Locate the cell with the specified text and output its (x, y) center coordinate. 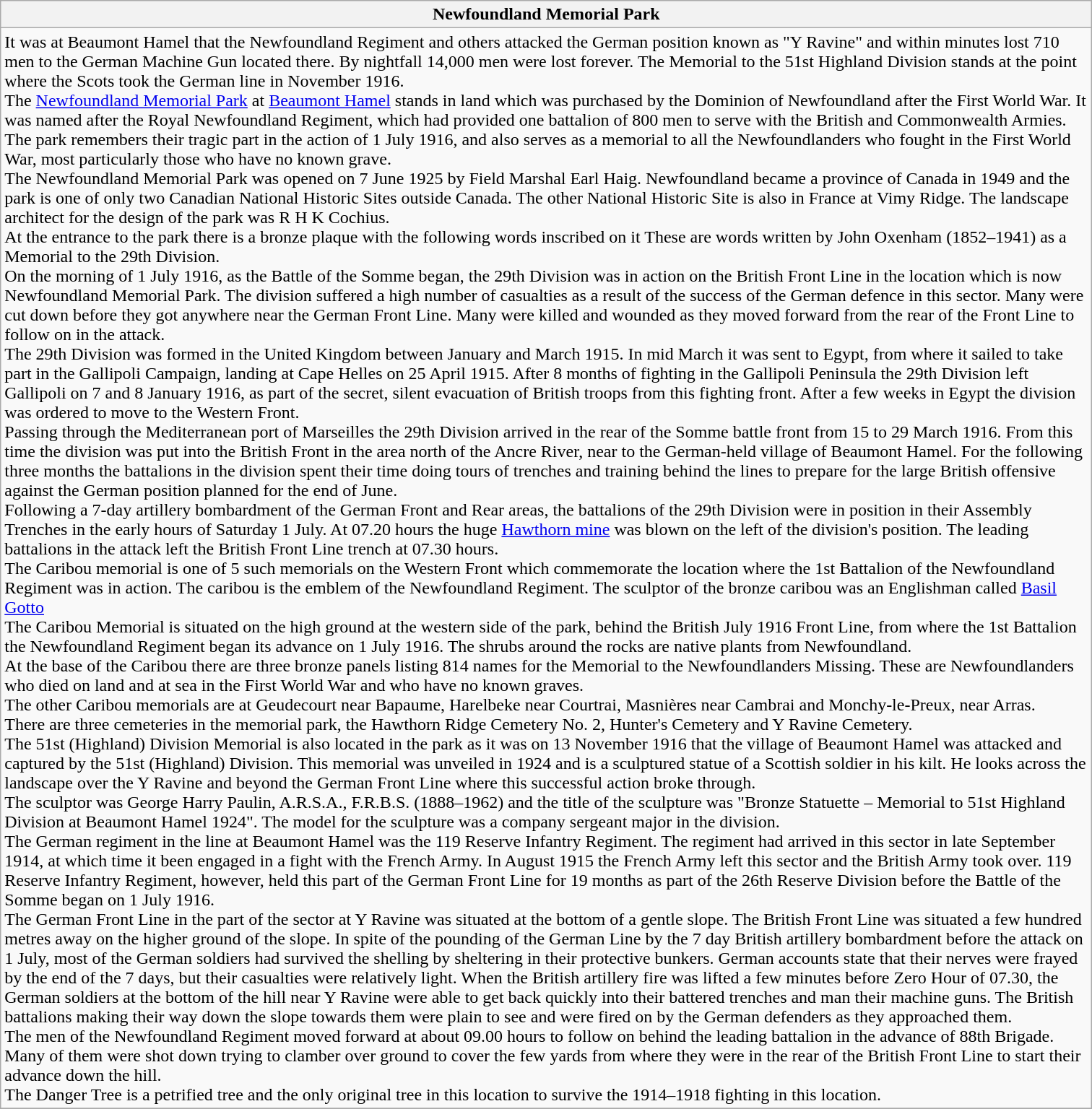
Newfoundland Memorial Park (546, 14)
